Return [x, y] of the center of cell containing provided text 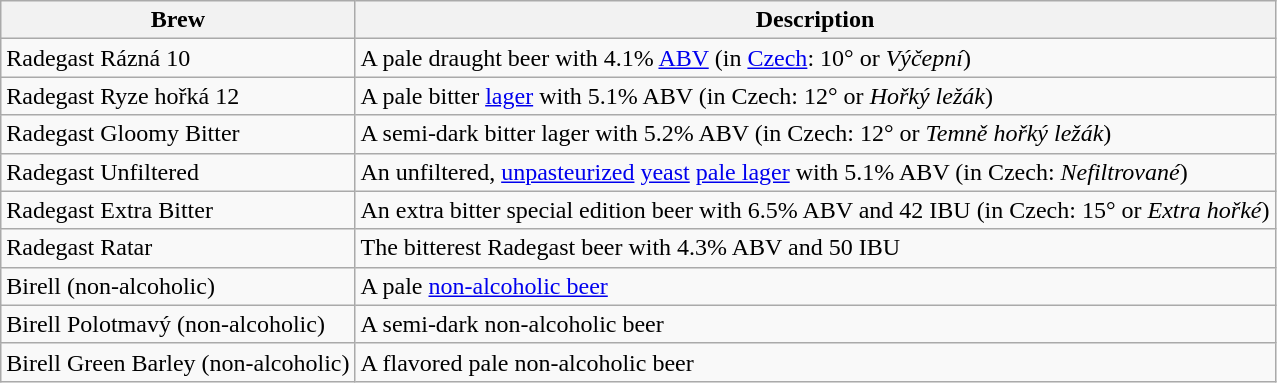
A pale bitter lager with 5.1% ABV (in Czech: 12° or Hořký ležák) [815, 96]
Radegast Gloomy Bitter [178, 134]
Radegast Rázná 10 [178, 58]
Radegast Unfiltered [178, 172]
Radegast Ryze hořká 12 [178, 96]
A pale non-alcoholic beer [815, 286]
A semi-dark bitter lager with 5.2% ABV (in Czech: 12° or Temně hořký ležák) [815, 134]
Description [815, 20]
Birell Polotmavý (non-alcoholic) [178, 324]
Radegast Ratar [178, 248]
A pale draught beer with 4.1% ABV (in Czech: 10° or Výčepní) [815, 58]
An unfiltered, unpasteurized yeast pale lager with 5.1% ABV (in Czech: Nefiltrované) [815, 172]
Birell (non-alcoholic) [178, 286]
A flavored pale non-alcoholic beer [815, 362]
A semi-dark non-alcoholic beer [815, 324]
An extra bitter special edition beer with 6.5% ABV and 42 IBU (in Czech: 15° or Extra hořké) [815, 210]
Brew [178, 20]
Radegast Extra Bitter [178, 210]
The bitterest Radegast beer with 4.3% ABV and 50 IBU [815, 248]
Birell Green Barley (non-alcoholic) [178, 362]
